Find where the given text appears and provide that cell's center as (x, y) coordinate. 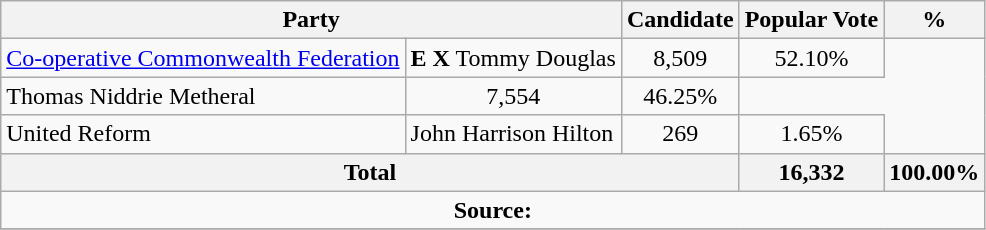
7,554 (513, 96)
E X Tommy Douglas (513, 58)
Party (312, 20)
46.25% (680, 96)
Popular Vote (812, 20)
Thomas Niddrie Metheral (203, 96)
% (934, 20)
Co-operative Commonwealth Federation (203, 58)
8,509 (680, 58)
1.65% (812, 134)
16,332 (812, 172)
John Harrison Hilton (513, 134)
Source: (493, 210)
Total (370, 172)
United Reform (203, 134)
269 (680, 134)
100.00% (934, 172)
52.10% (812, 58)
Candidate (680, 20)
